Output the [X, Y] coordinate of the center of the cell containing the given text.  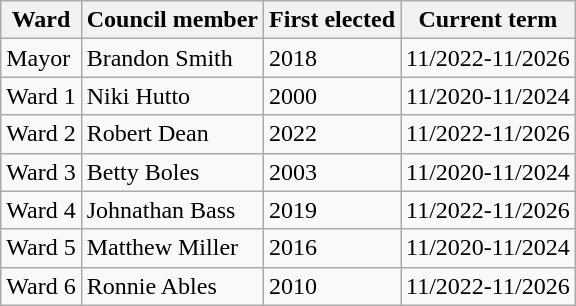
Ward 4 [41, 210]
2010 [332, 286]
Betty Boles [172, 172]
2003 [332, 172]
Ward 1 [41, 96]
Ward 6 [41, 286]
2019 [332, 210]
Johnathan Bass [172, 210]
Ronnie Ables [172, 286]
Council member [172, 20]
Niki Hutto [172, 96]
2018 [332, 58]
2022 [332, 134]
Current term [488, 20]
First elected [332, 20]
Ward 5 [41, 248]
Ward [41, 20]
Mayor [41, 58]
2000 [332, 96]
Robert Dean [172, 134]
2016 [332, 248]
Ward 3 [41, 172]
Brandon Smith [172, 58]
Matthew Miller [172, 248]
Ward 2 [41, 134]
